Scan for the cell matching the given text and deliver its (x, y) coordinate at center. 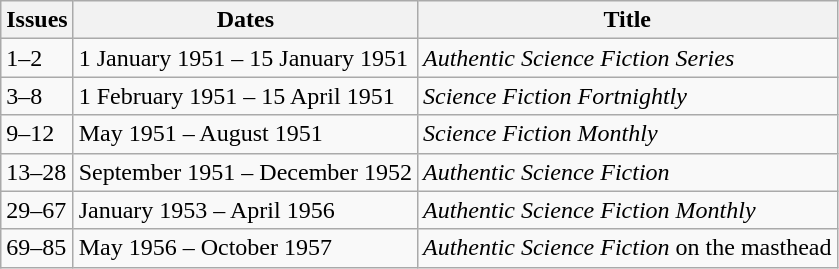
Science Fiction Monthly (627, 134)
1 February 1951 – 15 April 1951 (245, 96)
September 1951 – December 1952 (245, 172)
May 1956 – October 1957 (245, 248)
9–12 (37, 134)
January 1953 – April 1956 (245, 210)
Title (627, 20)
Authentic Science Fiction Series (627, 58)
Authentic Science Fiction on the masthead (627, 248)
13–28 (37, 172)
Authentic Science Fiction (627, 172)
Science Fiction Fortnightly (627, 96)
29–67 (37, 210)
Authentic Science Fiction Monthly (627, 210)
Dates (245, 20)
May 1951 – August 1951 (245, 134)
1 January 1951 – 15 January 1951 (245, 58)
69–85 (37, 248)
3–8 (37, 96)
1–2 (37, 58)
Issues (37, 20)
